Extract the [X, Y] coordinate from the center of the cell holding the provided text.  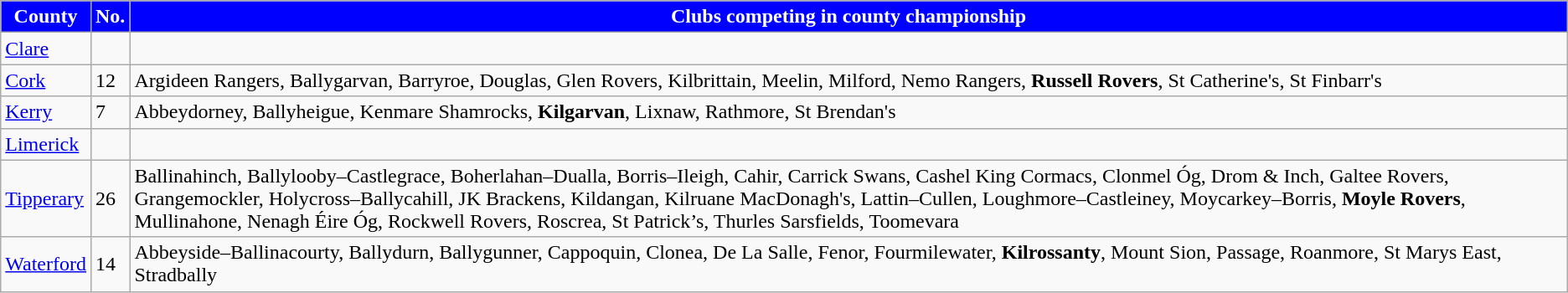
County [46, 17]
Tipperary [46, 198]
Kerry [46, 112]
12 [110, 80]
Abbeydorney, Ballyheigue, Kenmare Shamrocks, Kilgarvan, Lixnaw, Rathmore, St Brendan's [848, 112]
Cork [46, 80]
Clubs competing in county championship [848, 17]
Clare [46, 49]
14 [110, 265]
No. [110, 17]
Waterford [46, 265]
Limerick [46, 144]
7 [110, 112]
26 [110, 198]
